From the cell containing the given text, extract its center point as [X, Y] coordinate. 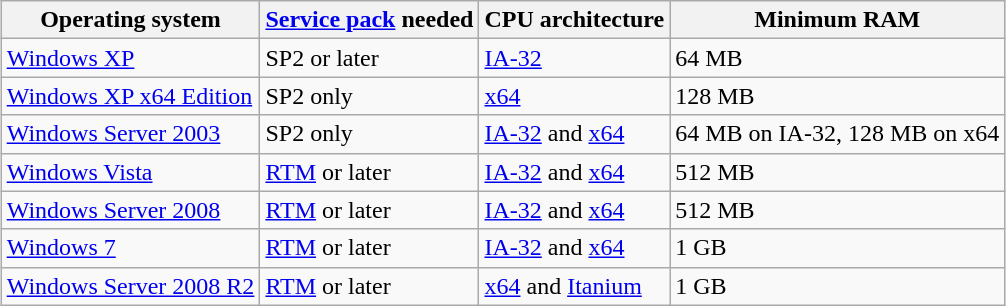
SP2 or later [370, 58]
x64 [574, 96]
Minimum RAM [838, 20]
Service pack needed [370, 20]
Windows Server 2003 [130, 134]
64 MB on IA-32, 128 MB on x64 [838, 134]
CPU architecture [574, 20]
Windows Server 2008 R2 [130, 286]
Windows Vista [130, 172]
128 MB [838, 96]
64 MB [838, 58]
Windows Server 2008 [130, 210]
Windows XP [130, 58]
Operating system [130, 20]
x64 and Itanium [574, 286]
Windows 7 [130, 248]
Windows XP x64 Edition [130, 96]
IA-32 [574, 58]
